Identify which cell holds the provided text, then report its [X, Y] central coordinate. 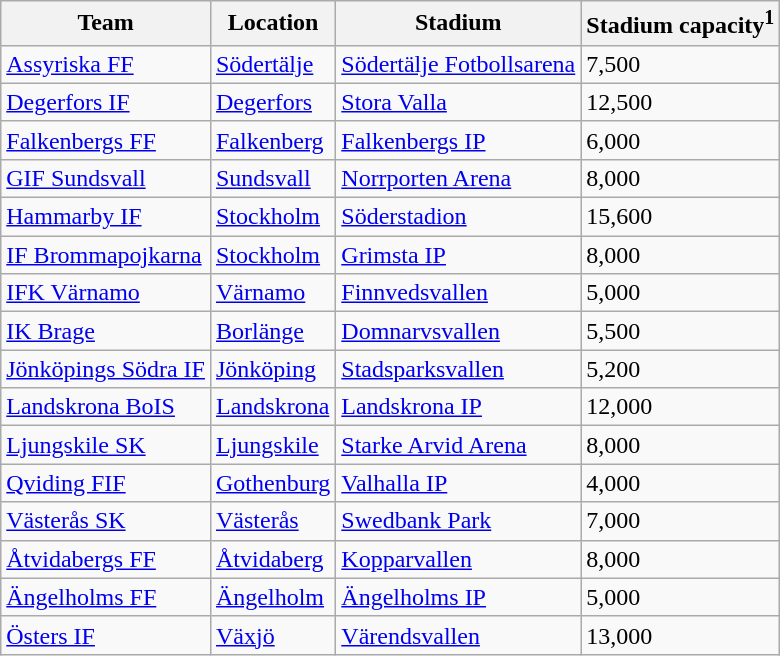
7,500 [680, 64]
IFK Värnamo [106, 293]
Ängelholms IP [458, 597]
Ljungskile [272, 445]
Stora Valla [458, 102]
Degerfors [272, 102]
IF Brommapojkarna [106, 255]
Stadium capacity1 [680, 24]
Åtvidabergs FF [106, 559]
12,500 [680, 102]
Domnarvsvallen [458, 331]
Landskrona BoIS [106, 407]
Finnvedsvallen [458, 293]
Östers IF [106, 635]
Ljungskile SK [106, 445]
Landskrona IP [458, 407]
Team [106, 24]
Starke Arvid Arena [458, 445]
Location [272, 24]
Stadsparksvallen [458, 369]
Kopparvallen [458, 559]
Grimsta IP [458, 255]
6,000 [680, 140]
Värnamo [272, 293]
Borlänge [272, 331]
5,500 [680, 331]
Falkenbergs IP [458, 140]
Ängelholms FF [106, 597]
Assyriska FF [106, 64]
4,000 [680, 483]
12,000 [680, 407]
Stadium [458, 24]
13,000 [680, 635]
Swedbank Park [458, 521]
Falkenberg [272, 140]
Ängelholm [272, 597]
5,200 [680, 369]
Värendsvallen [458, 635]
Jönköping [272, 369]
Hammarby IF [106, 217]
Gothenburg [272, 483]
Valhalla IP [458, 483]
Degerfors IF [106, 102]
Jönköpings Södra IF [106, 369]
Västerås [272, 521]
GIF Sundsvall [106, 178]
Söderstadion [458, 217]
Qviding FIF [106, 483]
Sundsvall [272, 178]
Landskrona [272, 407]
Västerås SK [106, 521]
Södertälje Fotbollsarena [458, 64]
Norrporten Arena [458, 178]
Falkenbergs FF [106, 140]
Växjö [272, 635]
15,600 [680, 217]
Åtvidaberg [272, 559]
Södertälje [272, 64]
IK Brage [106, 331]
7,000 [680, 521]
